Identify which cell holds the provided text, then report its [x, y] central coordinate. 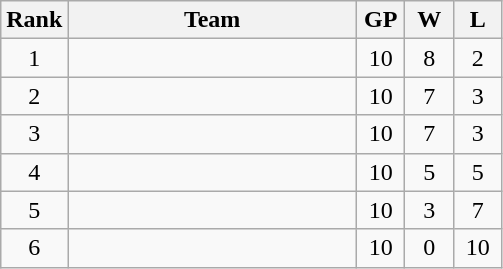
4 [34, 172]
0 [430, 248]
Team [212, 20]
GP [380, 20]
8 [430, 58]
1 [34, 58]
Rank [34, 20]
W [430, 20]
L [478, 20]
6 [34, 248]
